Search for the cell housing the specified text and yield its (x, y) center coordinate. 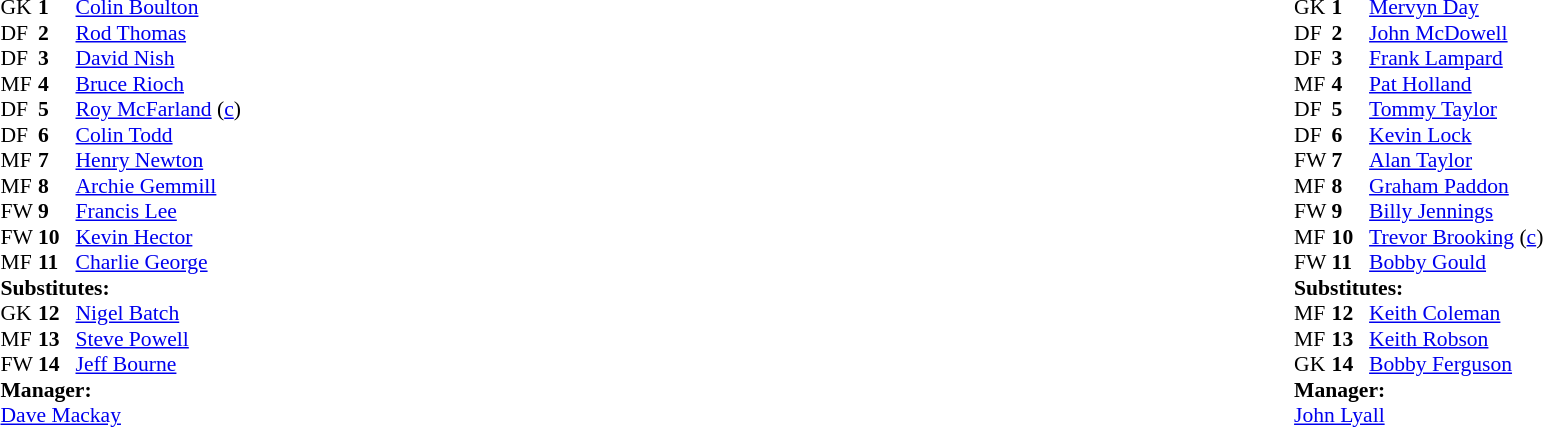
Trevor Brooking (c) (1456, 237)
Henry Newton (158, 161)
Jeff Bourne (158, 365)
Archie Gemmill (158, 186)
Charlie George (158, 263)
Bruce Rioch (158, 84)
John McDowell (1456, 33)
Kevin Lock (1456, 135)
Frank Lampard (1456, 59)
Francis Lee (158, 211)
Keith Robson (1456, 339)
Kevin Hector (158, 237)
Colin Todd (158, 135)
Keith Coleman (1456, 313)
Billy Jennings (1456, 211)
Roy McFarland (c) (158, 109)
Bobby Gould (1456, 263)
David Nish (158, 59)
Pat Holland (1456, 84)
Nigel Batch (158, 313)
Bobby Ferguson (1456, 365)
Rod Thomas (158, 33)
Steve Powell (158, 339)
Tommy Taylor (1456, 109)
Graham Paddon (1456, 186)
Alan Taylor (1456, 161)
